Provide the (X, Y) coordinate of the cell's center where the given text is located.  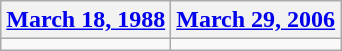
March 18, 1988 (86, 20)
March 29, 2006 (256, 20)
